Provide the (x, y) coordinate of the cell's center where the given text is located.  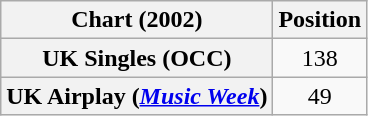
49 (320, 96)
UK Singles (OCC) (137, 58)
Position (320, 20)
UK Airplay (Music Week) (137, 96)
Chart (2002) (137, 20)
138 (320, 58)
